Extract the [X, Y] coordinate from the center of the cell holding the provided text.  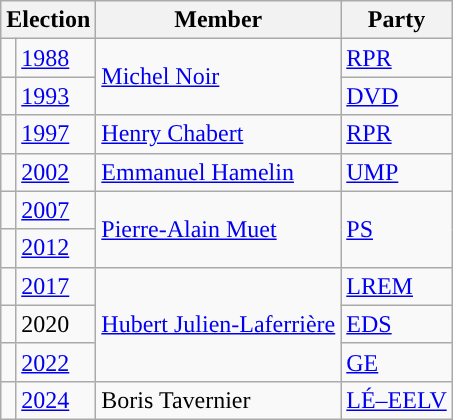
PS [396, 229]
UMP [396, 172]
1997 [56, 134]
Pierre-Alain Muet [218, 229]
2022 [56, 362]
2020 [56, 324]
EDS [396, 324]
Michel Noir [218, 77]
Party [396, 20]
2007 [56, 210]
Boris Tavernier [218, 400]
Election [48, 20]
1988 [56, 58]
2024 [56, 400]
1993 [56, 96]
Henry Chabert [218, 134]
LÉ–EELV [396, 400]
Hubert Julien-Laferrière [218, 324]
2017 [56, 286]
LREM [396, 286]
Emmanuel Hamelin [218, 172]
2002 [56, 172]
2012 [56, 248]
Member [218, 20]
DVD [396, 96]
GE [396, 362]
